Return (X, Y) of the center of cell containing provided text 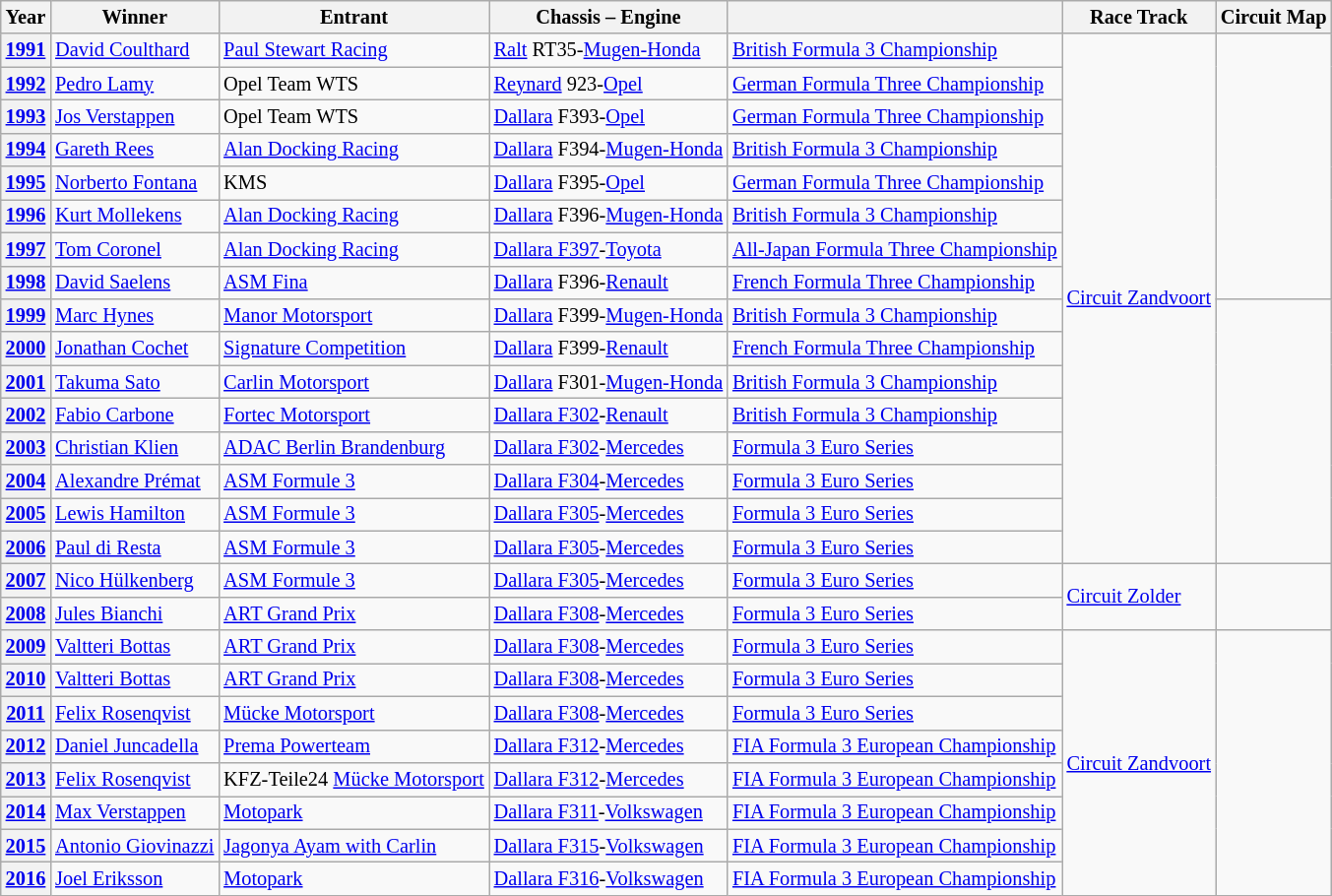
1994 (26, 150)
Dallara F393-Opel (608, 116)
Race Track (1139, 17)
Ralt RT35-Mugen-Honda (608, 50)
2007 (26, 580)
Lewis Hamilton (134, 514)
Max Verstappen (134, 812)
Jos Verstappen (134, 116)
1997 (26, 249)
2008 (26, 613)
Dallara F395-Opel (608, 183)
Nico Hülkenberg (134, 580)
Marc Hynes (134, 315)
Prema Powerteam (353, 746)
1996 (26, 216)
Paul di Resta (134, 547)
KMS (353, 183)
2016 (26, 878)
Joel Eriksson (134, 878)
1999 (26, 315)
Norberto Fontana (134, 183)
2013 (26, 779)
Dallara F399-Renault (608, 349)
Jules Bianchi (134, 613)
Pedro Lamy (134, 84)
2001 (26, 382)
Tom Coronel (134, 249)
David Saelens (134, 283)
Reynard 923-Opel (608, 84)
1993 (26, 116)
KFZ‐Teile24 Mücke Motorsport (353, 779)
All-Japan Formula Three Championship (894, 249)
Alexandre Prémat (134, 481)
Dallara F396-Mugen-Honda (608, 216)
Manor Motorsport (353, 315)
Carlin Motorsport (353, 382)
2012 (26, 746)
Dallara F302-Renault (608, 415)
Fabio Carbone (134, 415)
Dallara F301-Mugen-Honda (608, 382)
ASM Fina (353, 283)
2006 (26, 547)
1992 (26, 84)
Christian Klien (134, 448)
Gareth Rees (134, 150)
1995 (26, 183)
1998 (26, 283)
Daniel Juncadella (134, 746)
Jagonya Ayam with Carlin (353, 846)
Dallara F316-Volkswagen (608, 878)
2000 (26, 349)
2002 (26, 415)
Dallara F397-Toyota (608, 249)
2005 (26, 514)
Dallara F304-Mercedes (608, 481)
2003 (26, 448)
2015 (26, 846)
2004 (26, 481)
Entrant (353, 17)
Kurt Mollekens (134, 216)
Takuma Sato (134, 382)
2010 (26, 679)
1991 (26, 50)
Circuit Map (1274, 17)
2009 (26, 647)
Year (26, 17)
2014 (26, 812)
2011 (26, 713)
Jonathan Cochet (134, 349)
Dallara F302-Mercedes (608, 448)
Circuit Zolder (1139, 597)
Chassis – Engine (608, 17)
Fortec Motorsport (353, 415)
Dallara F311-Volkswagen (608, 812)
ADAC Berlin Brandenburg (353, 448)
Dallara F396-Renault (608, 283)
Winner (134, 17)
Dallara F399-Mugen-Honda (608, 315)
David Coulthard (134, 50)
Paul Stewart Racing (353, 50)
Signature Competition (353, 349)
Mücke Motorsport (353, 713)
Dallara F315-Volkswagen (608, 846)
Dallara F394-Mugen-Honda (608, 150)
Antonio Giovinazzi (134, 846)
